Determine the [x, y] coordinate at the center of the cell enclosing the given text.  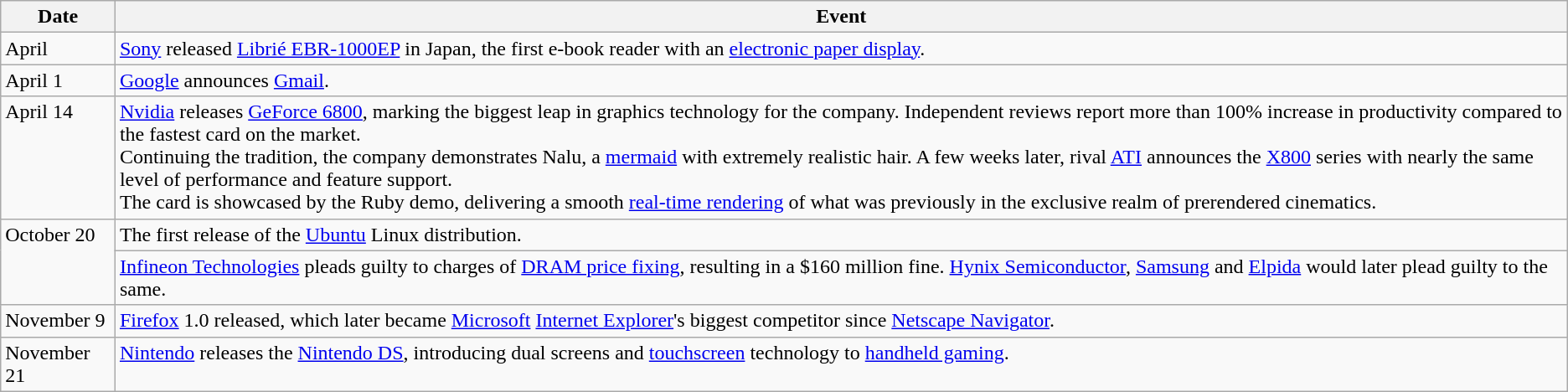
Nintendo releases the Nintendo DS, introducing dual screens and touchscreen technology to handheld gaming. [841, 364]
The first release of the Ubuntu Linux distribution. [841, 235]
Sony released Librié EBR-1000EP in Japan, the first e-book reader with an electronic paper display. [841, 49]
Google announces Gmail. [841, 80]
Event [841, 17]
April 14 [59, 157]
Firefox 1.0 released, which later became Microsoft Internet Explorer's biggest competitor since Netscape Navigator. [841, 321]
October 20 [59, 261]
Date [59, 17]
November 9 [59, 321]
April 1 [59, 80]
April [59, 49]
November 21 [59, 364]
